Capture the cell that displays the provided text and extract its [X, Y] central coordinate. 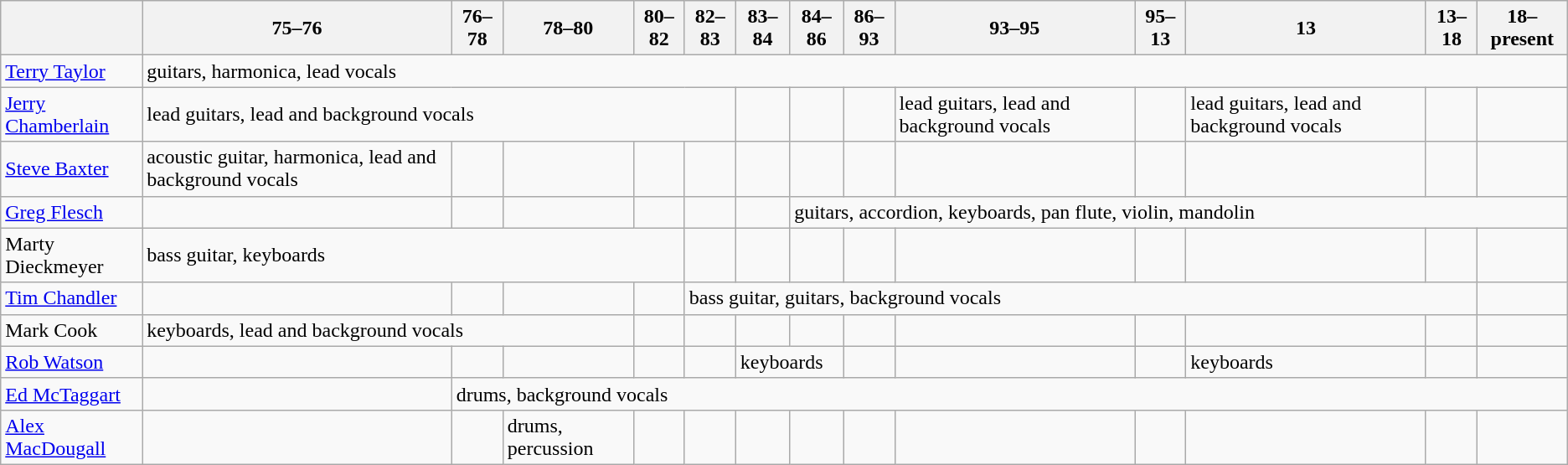
bass guitar, guitars, background vocals [1081, 298]
acoustic guitar, harmonica, lead and background vocals [297, 169]
Marty Dieckmeyer [72, 255]
Alex MacDougall [72, 437]
84–86 [817, 28]
drums, percussion [568, 437]
Ed McTaggart [72, 394]
bass guitar, keyboards [414, 255]
drums, background vocals [1009, 394]
guitars, accordion, keyboards, pan flute, violin, mandolin [1179, 212]
18–present [1522, 28]
Greg Flesch [72, 212]
Terry Taylor [72, 71]
guitars, harmonica, lead vocals [855, 71]
80–82 [658, 28]
78–80 [568, 28]
keyboards, lead and background vocals [388, 330]
86–93 [869, 28]
95–13 [1161, 28]
76–78 [477, 28]
93–95 [1015, 28]
Mark Cook [72, 330]
82–83 [710, 28]
13–18 [1451, 28]
Jerry Chamberlain [72, 114]
83–84 [762, 28]
75–76 [297, 28]
Tim Chandler [72, 298]
Rob Watson [72, 362]
Steve Baxter [72, 169]
13 [1307, 28]
